Find where the given text appears and provide that cell's center as [x, y] coordinate. 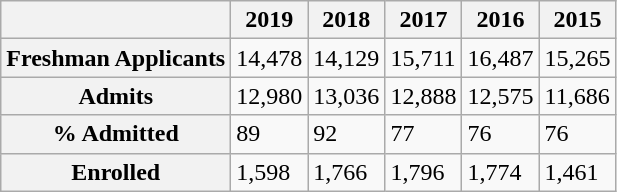
1,774 [500, 172]
1,766 [346, 172]
2019 [270, 20]
2018 [346, 20]
11,686 [578, 96]
13,036 [346, 96]
2016 [500, 20]
16,487 [500, 58]
14,478 [270, 58]
15,265 [578, 58]
14,129 [346, 58]
1,598 [270, 172]
77 [424, 134]
Admits [116, 96]
Freshman Applicants [116, 58]
2015 [578, 20]
1,461 [578, 172]
92 [346, 134]
2017 [424, 20]
% Admitted [116, 134]
12,980 [270, 96]
12,575 [500, 96]
Enrolled [116, 172]
15,711 [424, 58]
1,796 [424, 172]
12,888 [424, 96]
89 [270, 134]
